Capture the cell that displays the provided text and extract its [X, Y] central coordinate. 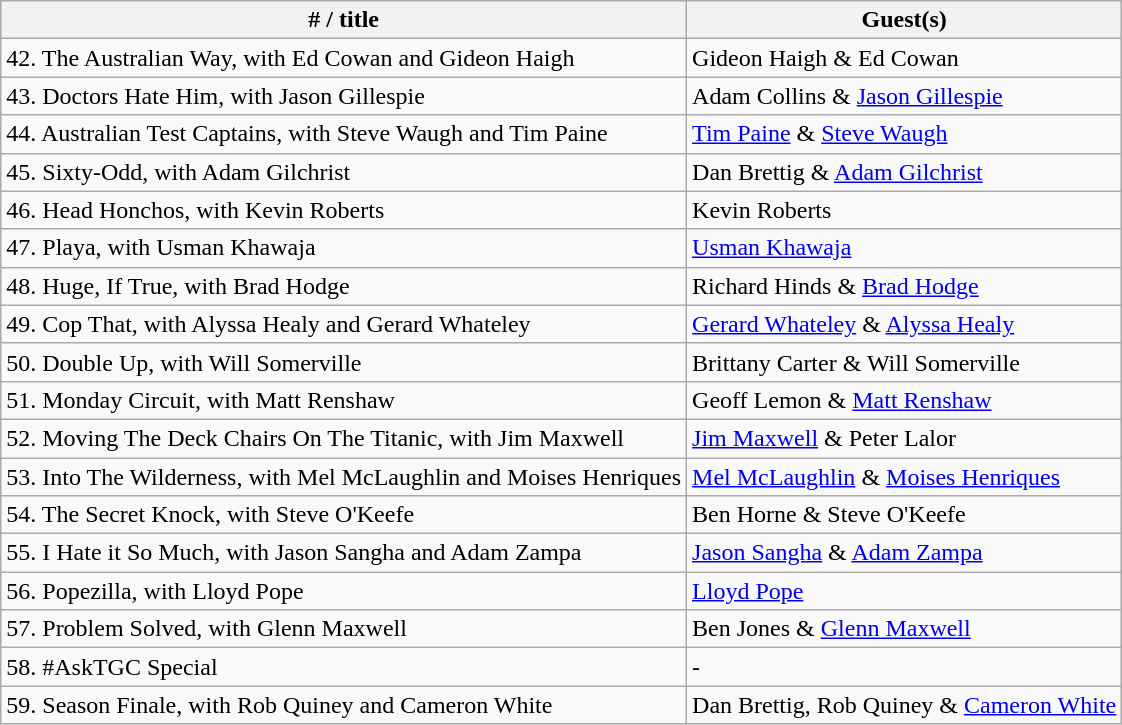
Geoff Lemon & Matt Renshaw [904, 400]
Gideon Haigh & Ed Cowan [904, 58]
Gerard Whateley & Alyssa Healy [904, 324]
52. Moving The Deck Chairs On The Titanic, with Jim Maxwell [344, 438]
Guest(s) [904, 20]
48. Huge, If True, with Brad Hodge [344, 286]
Dan Brettig, Rob Quiney & Cameron White [904, 705]
Jim Maxwell & Peter Lalor [904, 438]
43. Doctors Hate Him, with Jason Gillespie [344, 96]
Kevin Roberts [904, 210]
45. Sixty-Odd, with Adam Gilchrist [344, 172]
59. Season Finale, with Rob Quiney and Cameron White [344, 705]
Richard Hinds & Brad Hodge [904, 286]
50. Double Up, with Will Somerville [344, 362]
Usman Khawaja [904, 248]
55. I Hate it So Much, with Jason Sangha and Adam Zampa [344, 553]
Brittany Carter & Will Somerville [904, 362]
- [904, 667]
49. Cop That, with Alyssa Healy and Gerard Whateley [344, 324]
56. Popezilla, with Lloyd Pope [344, 591]
# / title [344, 20]
42. The Australian Way, with Ed Cowan and Gideon Haigh [344, 58]
Dan Brettig & Adam Gilchrist [904, 172]
Mel McLaughlin & Moises Henriques [904, 477]
51. Monday Circuit, with Matt Renshaw [344, 400]
Lloyd Pope [904, 591]
Tim Paine & Steve Waugh [904, 134]
Jason Sangha & Adam Zampa [904, 553]
44. Australian Test Captains, with Steve Waugh and Tim Paine [344, 134]
47. Playa, with Usman Khawaja [344, 248]
Ben Jones & Glenn Maxwell [904, 629]
57. Problem Solved, with Glenn Maxwell [344, 629]
58. #AskTGC Special [344, 667]
54. The Secret Knock, with Steve O'Keefe [344, 515]
46. Head Honchos, with Kevin Roberts [344, 210]
Ben Horne & Steve O'Keefe [904, 515]
Adam Collins & Jason Gillespie [904, 96]
53. Into The Wilderness, with Mel McLaughlin and Moises Henriques [344, 477]
